Scan for the cell matching the given text and deliver its (x, y) coordinate at center. 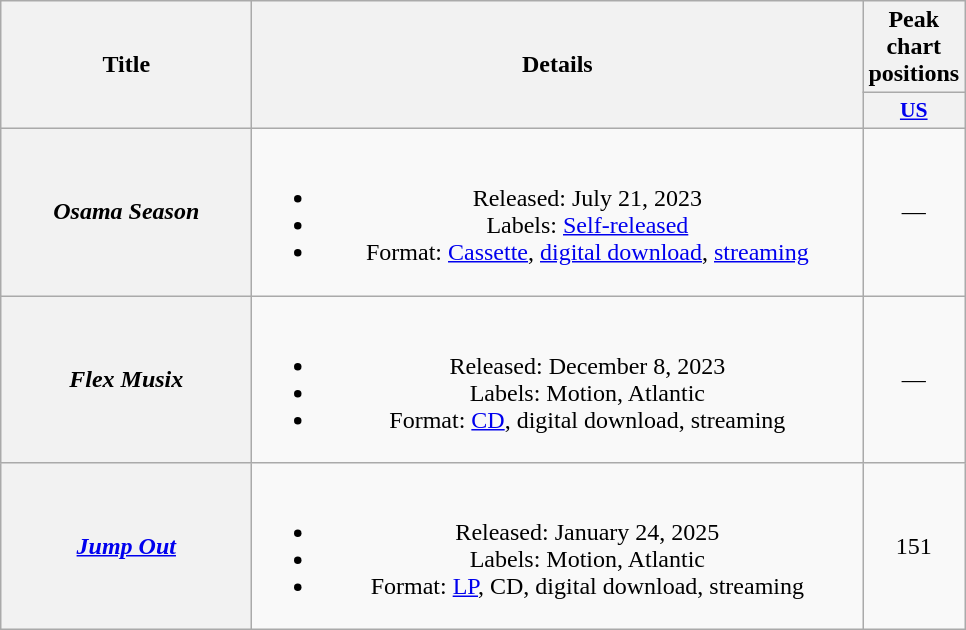
151 (914, 546)
Flex Musix (126, 380)
Released: July 21, 2023Labels: Self-releasedFormat: Cassette, digital download, streaming (558, 212)
US (914, 111)
Osama Season (126, 212)
Details (558, 65)
Jump Out (126, 546)
Released: January 24, 2025Labels: Motion, AtlanticFormat: LP, CD, digital download, streaming (558, 546)
Title (126, 65)
Released: December 8, 2023Labels: Motion, AtlanticFormat: CD, digital download, streaming (558, 380)
Peak chart positions (914, 47)
